Output the [x, y] coordinate of the center of the cell containing the given text.  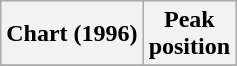
Peakposition [189, 34]
Chart (1996) [72, 34]
